Detect which cell encompasses the target text, then output its (X, Y) center coordinate. 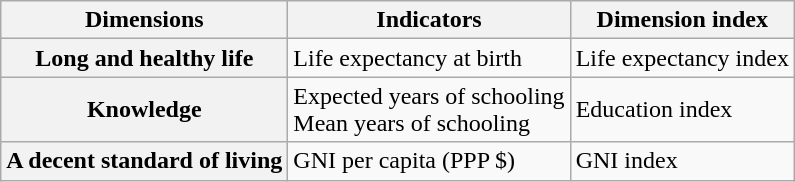
GNI per capita (PPP $) (429, 161)
Dimension index (682, 20)
Life expectancy at birth (429, 58)
Long and healthy life (144, 58)
Education index (682, 110)
Life expectancy index (682, 58)
Indicators (429, 20)
GNI index (682, 161)
Dimensions (144, 20)
Expected years of schoolingMean years of schooling (429, 110)
A decent standard of living (144, 161)
Knowledge (144, 110)
